Provide the (x, y) coordinate of the cell's center where the given text is located.  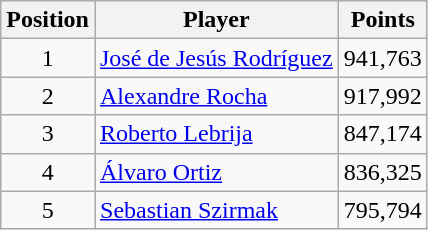
2 (48, 96)
Alexandre Rocha (216, 96)
4 (48, 172)
3 (48, 134)
917,992 (382, 96)
941,763 (382, 58)
Player (216, 20)
José de Jesús Rodríguez (216, 58)
1 (48, 58)
836,325 (382, 172)
Position (48, 20)
795,794 (382, 210)
Álvaro Ortiz (216, 172)
5 (48, 210)
Points (382, 20)
847,174 (382, 134)
Roberto Lebrija (216, 134)
Sebastian Szirmak (216, 210)
